Return [x, y] of the center of cell containing provided text 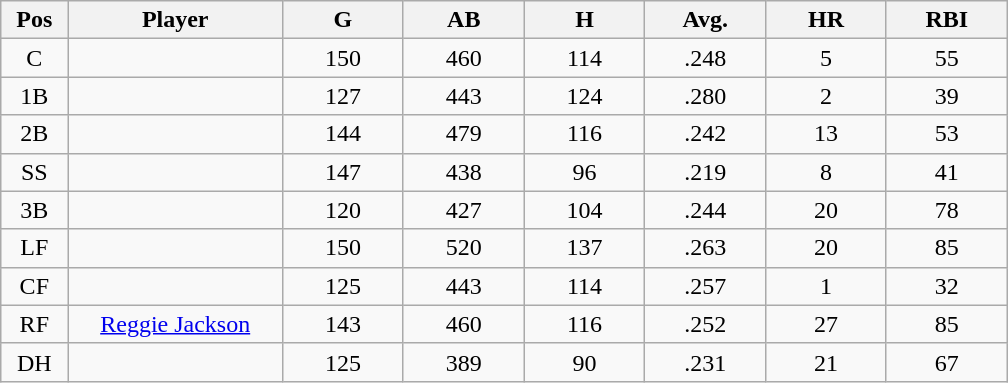
53 [946, 134]
124 [584, 96]
.242 [706, 134]
H [584, 20]
127 [344, 96]
438 [464, 172]
G [344, 20]
.219 [706, 172]
DH [34, 362]
Avg. [706, 20]
32 [946, 286]
389 [464, 362]
55 [946, 58]
.252 [706, 324]
90 [584, 362]
.280 [706, 96]
AB [464, 20]
RF [34, 324]
137 [584, 248]
C [34, 58]
143 [344, 324]
78 [946, 210]
SS [34, 172]
Pos [34, 20]
.244 [706, 210]
HR [826, 20]
LF [34, 248]
Reggie Jackson [176, 324]
.263 [706, 248]
CF [34, 286]
1 [826, 286]
520 [464, 248]
479 [464, 134]
1B [34, 96]
104 [584, 210]
147 [344, 172]
8 [826, 172]
Player [176, 20]
144 [344, 134]
.231 [706, 362]
2 [826, 96]
2B [34, 134]
5 [826, 58]
427 [464, 210]
27 [826, 324]
96 [584, 172]
RBI [946, 20]
3B [34, 210]
67 [946, 362]
21 [826, 362]
.257 [706, 286]
.248 [706, 58]
13 [826, 134]
39 [946, 96]
41 [946, 172]
120 [344, 210]
